Capture the cell that displays the provided text and extract its (x, y) central coordinate. 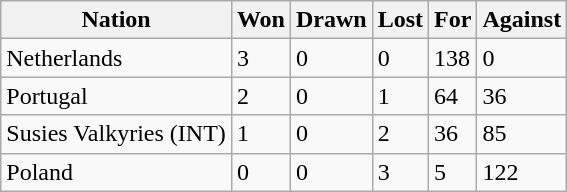
64 (453, 96)
Portugal (116, 96)
Lost (400, 20)
85 (522, 134)
5 (453, 172)
Poland (116, 172)
Against (522, 20)
Netherlands (116, 58)
Nation (116, 20)
Drawn (331, 20)
122 (522, 172)
For (453, 20)
138 (453, 58)
Won (260, 20)
Susies Valkyries (INT) (116, 134)
